Return [x, y] of the center of cell containing provided text 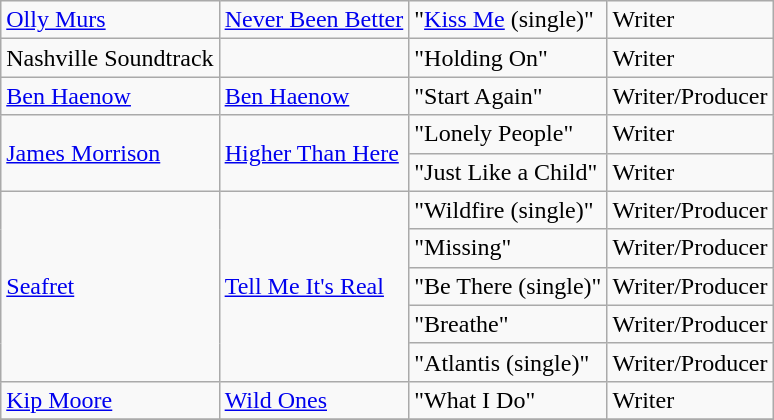
"Kiss Me (single)" [508, 20]
"Holding On" [508, 58]
"Breathe" [508, 324]
Nashville Soundtrack [110, 58]
"Lonely People" [508, 134]
"Wildfire (single)" [508, 210]
Higher Than Here [314, 153]
"Start Again" [508, 96]
Wild Ones [314, 400]
Tell Me It's Real [314, 286]
Never Been Better [314, 20]
"Just Like a Child" [508, 172]
"Missing" [508, 248]
"Atlantis (single)" [508, 362]
"Be There (single)" [508, 286]
Seafret [110, 286]
James Morrison [110, 153]
"What I Do" [508, 400]
Kip Moore [110, 400]
Olly Murs [110, 20]
